Scan for the cell matching the given text and deliver its [X, Y] coordinate at center. 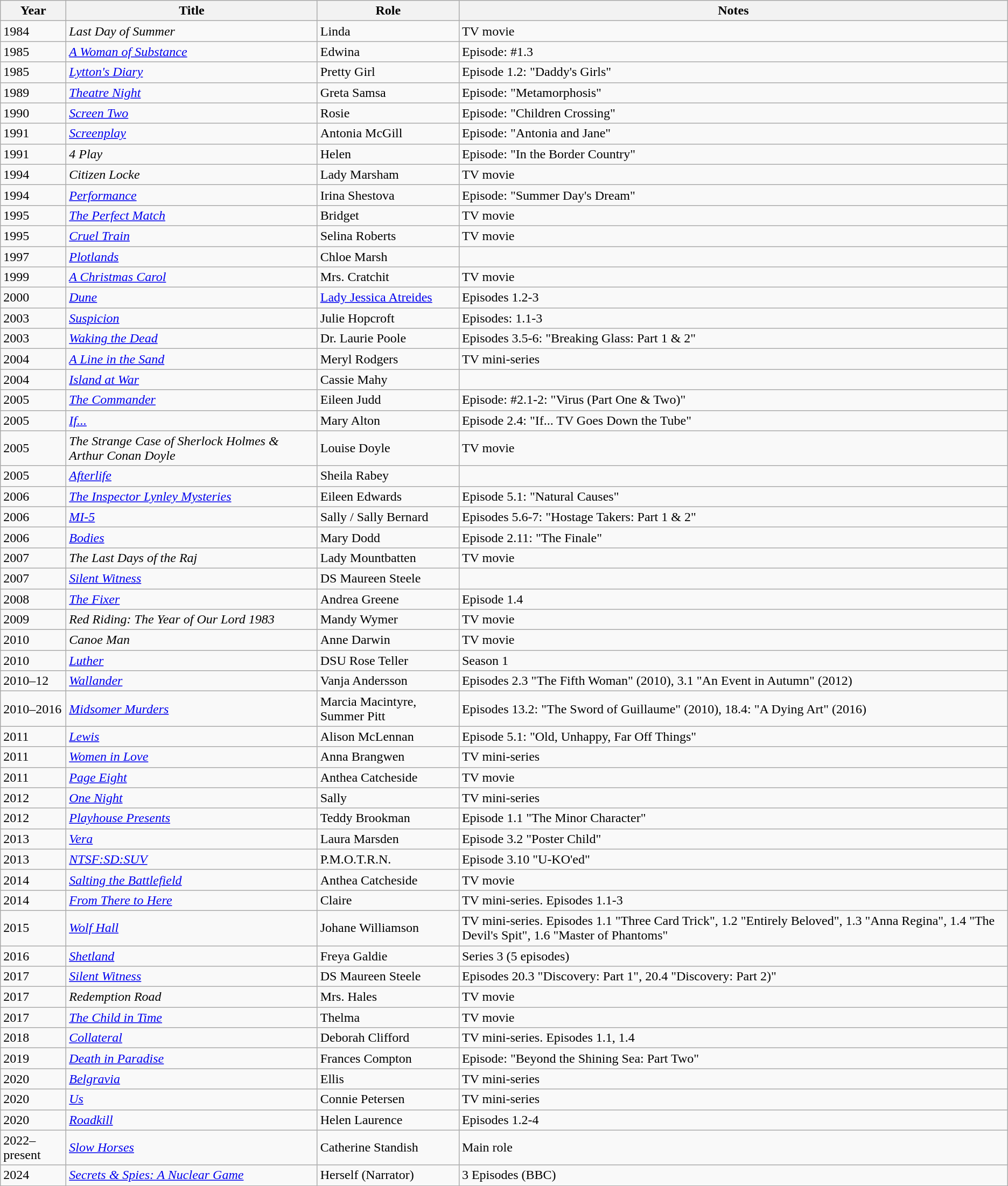
Slow Horses [192, 1148]
Episode 3.10 "U-KO'ed" [733, 859]
Mandy Wymer [388, 620]
Plotlands [192, 257]
The Fixer [192, 599]
Dune [192, 298]
TV mini-series. Episodes 1.1, 1.4 [733, 1038]
Year [33, 11]
A Christmas Carol [192, 277]
Episode 3.2 "Poster Child" [733, 839]
Episode 1.1 "The Minor Character" [733, 818]
Pretty Girl [388, 72]
Secrets & Spies: A Nuclear Game [192, 1175]
Screen Two [192, 113]
Suspicion [192, 318]
Episode 5.1: "Old, Unhappy, Far Off Things" [733, 736]
Johane Williamson [388, 928]
MI-5 [192, 517]
Meryl Rodgers [388, 359]
DSU Rose Teller [388, 661]
2022–present [33, 1148]
Episode: "Beyond the Shining Sea: Part Two" [733, 1058]
Alison McLennan [388, 736]
Vera [192, 839]
Sally [388, 798]
Greta Samsa [388, 93]
Episodes 13.2: "The Sword of Guillaume" (2010), 18.4: "A Dying Art" (2016) [733, 708]
2010–12 [33, 681]
Episodes: 1.1-3 [733, 318]
2000 [33, 298]
The Commander [192, 400]
1984 [33, 31]
Dr. Laurie Poole [388, 339]
Citizen Locke [192, 174]
Mary Dodd [388, 537]
Last Day of Summer [192, 31]
Season 1 [733, 661]
Helen [388, 154]
NTSF:SD:SUV [192, 859]
If... [192, 420]
Episodes 1.2-4 [733, 1120]
Anne Darwin [388, 640]
One Night [192, 798]
Cruel Train [192, 236]
The Strange Case of Sherlock Holmes & Arthur Conan Doyle [192, 448]
1989 [33, 93]
A Line in the Sand [192, 359]
Mary Alton [388, 420]
From There to Here [192, 900]
Episode: #2.1-2: "Virus (Part One & Two)" [733, 400]
Main role [733, 1148]
Canoe Man [192, 640]
2024 [33, 1175]
Island at War [192, 380]
2008 [33, 599]
Connie Petersen [388, 1099]
TV mini-series. Episodes 1.1-3 [733, 900]
Episode 5.1: "Natural Causes" [733, 496]
Andrea Greene [388, 599]
Catherine Standish [388, 1148]
Page Eight [192, 777]
Sheila Rabey [388, 476]
2018 [33, 1038]
Death in Paradise [192, 1058]
Waking the Dead [192, 339]
Episode: "Children Crossing" [733, 113]
Anna Brangwen [388, 757]
Linda [388, 31]
2010–2016 [33, 708]
Frances Compton [388, 1058]
Episode: "Metamorphosis" [733, 93]
Salting the Battlefield [192, 880]
Eileen Judd [388, 400]
Roadkill [192, 1120]
Lady Jessica Atreides [388, 298]
Julie Hopcroft [388, 318]
Performance [192, 195]
Antonia McGill [388, 134]
Bridget [388, 215]
Redemption Road [192, 997]
Mrs. Cratchit [388, 277]
Episode: "Antonia and Jane" [733, 134]
Deborah Clifford [388, 1038]
Irina Shestova [388, 195]
1997 [33, 257]
2016 [33, 956]
Us [192, 1099]
2019 [33, 1058]
Vanja Andersson [388, 681]
Episodes 2.3 "The Fifth Woman" (2010), 3.1 "An Event in Autumn" (2012) [733, 681]
The Child in Time [192, 1017]
Laura Marsden [388, 839]
Lytton's Diary [192, 72]
Edwina [388, 52]
Belgravia [192, 1079]
Collateral [192, 1038]
2009 [33, 620]
Lady Marsham [388, 174]
Eileen Edwards [388, 496]
Series 3 (5 episodes) [733, 956]
A Woman of Substance [192, 52]
Bodies [192, 537]
Shetland [192, 956]
P.M.O.T.R.N. [388, 859]
Helen Laurence [388, 1120]
Thelma [388, 1017]
Episode 2.11: "The Finale" [733, 537]
Role [388, 11]
Episode: "In the Border Country" [733, 154]
Lady Mountbatten [388, 558]
Herself (Narrator) [388, 1175]
Teddy Brookman [388, 818]
The Last Days of the Raj [192, 558]
Women in Love [192, 757]
Red Riding: The Year of Our Lord 1983 [192, 620]
Episode 1.2: "Daddy's Girls" [733, 72]
Marcia Macintyre, Summer Pitt [388, 708]
2015 [33, 928]
TV mini-series. Episodes 1.1 "Three Card Trick", 1.2 "Entirely Beloved", 1.3 "Anna Regina", 1.4 "The Devil's Spit", 1.6 "Master of Phantoms" [733, 928]
Mrs. Hales [388, 997]
Cassie Mahy [388, 380]
1990 [33, 113]
Playhouse Presents [192, 818]
Wallander [192, 681]
Episodes 20.3 "Discovery: Part 1", 20.4 "Discovery: Part 2)" [733, 977]
Wolf Hall [192, 928]
Episode 1.4 [733, 599]
Episodes 3.5-6: "Breaking Glass: Part 1 & 2" [733, 339]
Lewis [192, 736]
Screenplay [192, 134]
1999 [33, 277]
3 Episodes (BBC) [733, 1175]
Episode 2.4: "If... TV Goes Down the Tube" [733, 420]
Sally / Sally Bernard [388, 517]
Episode: #1.3 [733, 52]
Chloe Marsh [388, 257]
Title [192, 11]
Louise Doyle [388, 448]
The Inspector Lynley Mysteries [192, 496]
Episode: "Summer Day's Dream" [733, 195]
Claire [388, 900]
Ellis [388, 1079]
Rosie [388, 113]
Midsomer Murders [192, 708]
4 Play [192, 154]
Episodes 1.2-3 [733, 298]
Freya Galdie [388, 956]
Notes [733, 11]
Afterlife [192, 476]
The Perfect Match [192, 215]
Luther [192, 661]
Selina Roberts [388, 236]
Theatre Night [192, 93]
Episodes 5.6-7: "Hostage Takers: Part 1 & 2" [733, 517]
